Determine the [X, Y] coordinate at the center of the cell enclosing the given text.  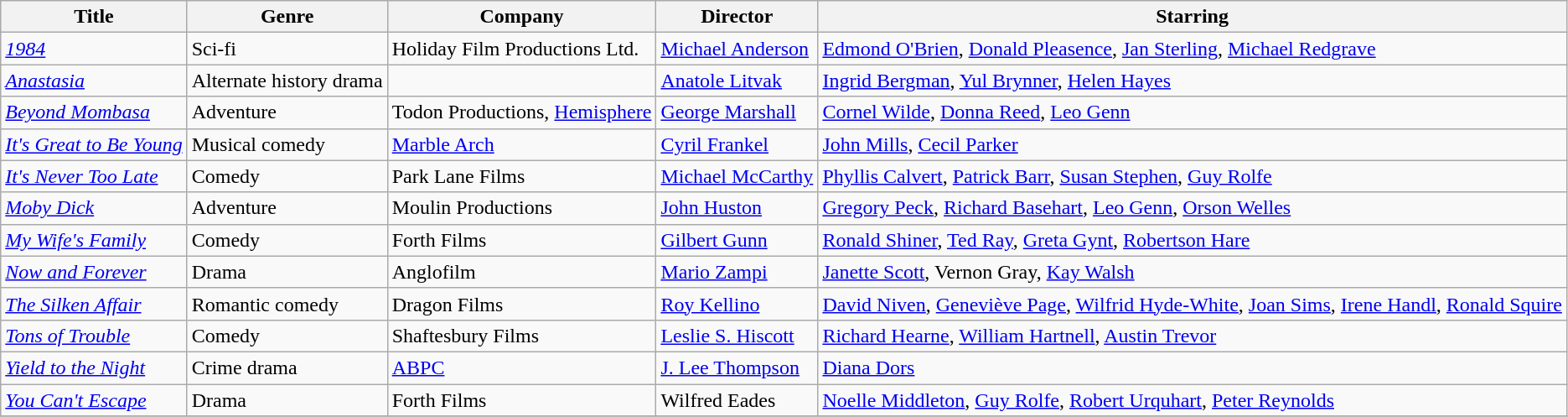
Anglofilm [521, 272]
Todon Productions, Hemisphere [521, 112]
Janette Scott, Vernon Gray, Kay Walsh [1192, 272]
Roy Kellino [737, 304]
Tons of Trouble [94, 336]
David Niven, Geneviève Page, Wilfrid Hyde-White, Joan Sims, Irene Handl, Ronald Squire [1192, 304]
Marble Arch [521, 144]
Director [737, 17]
Gregory Peck, Richard Basehart, Leo Genn, Orson Welles [1192, 208]
Romantic comedy [287, 304]
George Marshall [737, 112]
Dragon Films [521, 304]
The Silken Affair [94, 304]
Alternate history drama [287, 81]
Phyllis Calvert, Patrick Barr, Susan Stephen, Guy Rolfe [1192, 176]
Starring [1192, 17]
Holiday Film Productions Ltd. [521, 49]
My Wife's Family [94, 240]
1984 [94, 49]
Park Lane Films [521, 176]
Michael McCarthy [737, 176]
Gilbert Gunn [737, 240]
Ingrid Bergman, Yul Brynner, Helen Hayes [1192, 81]
Crime drama [287, 367]
Yield to the Night [94, 367]
Title [94, 17]
Michael Anderson [737, 49]
Now and Forever [94, 272]
Mario Zampi [737, 272]
Sci-fi [287, 49]
Beyond Mombasa [94, 112]
Edmond O'Brien, Donald Pleasence, Jan Sterling, Michael Redgrave [1192, 49]
Diana Dors [1192, 367]
ABPC [521, 367]
Musical comedy [287, 144]
Genre [287, 17]
Noelle Middleton, Guy Rolfe, Robert Urquhart, Peter Reynolds [1192, 400]
Ronald Shiner, Ted Ray, Greta Gynt, Robertson Hare [1192, 240]
John Mills, Cecil Parker [1192, 144]
Shaftesbury Films [521, 336]
Moby Dick [94, 208]
Cyril Frankel [737, 144]
Richard Hearne, William Hartnell, Austin Trevor [1192, 336]
You Can't Escape [94, 400]
J. Lee Thompson [737, 367]
Leslie S. Hiscott [737, 336]
Wilfred Eades [737, 400]
It's Never Too Late [94, 176]
Anastasia [94, 81]
It's Great to Be Young [94, 144]
Cornel Wilde, Donna Reed, Leo Genn [1192, 112]
Anatole Litvak [737, 81]
Moulin Productions [521, 208]
Company [521, 17]
John Huston [737, 208]
